Output the [X, Y] coordinate of the center of the cell containing the given text.  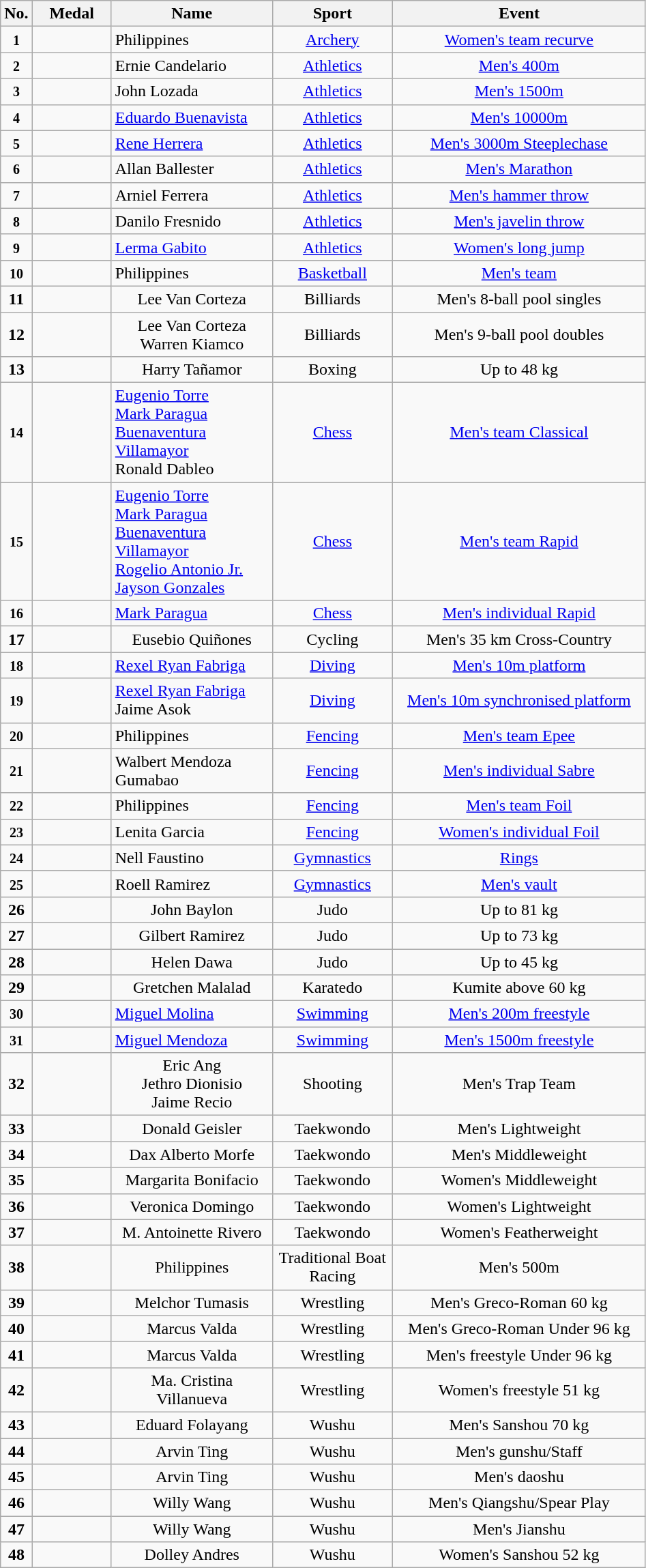
Lenita Garcia [192, 832]
Miguel Molina [192, 1014]
Men's individual Rapid [518, 613]
No. [16, 14]
5 [16, 143]
Men's Sanshou 70 kg [518, 1425]
Eugenio TorreMark ParaguaBuenaventura VillamayorRogelio Antonio Jr.Jayson Gonzales [192, 542]
1 [16, 40]
11 [16, 299]
40 [16, 1329]
Gretchen Malalad [192, 988]
Men's javelin throw [518, 221]
Eduard Folayang [192, 1425]
Nell Faustino [192, 858]
Men's team [518, 273]
Ernie Candelario [192, 66]
29 [16, 988]
Men's individual Sabre [518, 771]
2 [16, 66]
Men's 10m platform [518, 665]
Boxing [332, 370]
30 [16, 1014]
Margarita Bonifacio [192, 1180]
Rings [518, 858]
Women's Sanshou 52 kg [518, 1555]
Men's Lightweight [518, 1129]
Men's vault [518, 884]
Donald Geisler [192, 1129]
Danilo Fresnido [192, 221]
Archery [332, 40]
Roell Ramirez [192, 884]
Women's team recurve [518, 40]
41 [16, 1354]
Melchor Tumasis [192, 1303]
Up to 48 kg [518, 370]
42 [16, 1389]
Lee Van Corteza Warren Kiamco [192, 334]
Name [192, 14]
Men's 10000m [518, 117]
John Lozada [192, 91]
15 [16, 542]
Men's Jianshu [518, 1529]
John Baylon [192, 910]
33 [16, 1129]
Men's Greco-Roman Under 96 kg [518, 1329]
Helen Dawa [192, 961]
Men's 3000m Steeplechase [518, 143]
46 [16, 1503]
Lerma Gabito [192, 247]
Up to 45 kg [518, 961]
Men's Marathon [518, 169]
Women's individual Foil [518, 832]
Women's Lightweight [518, 1206]
8 [16, 221]
34 [16, 1155]
Men's hammer throw [518, 195]
39 [16, 1303]
Miguel Mendoza [192, 1040]
35 [16, 1180]
Arniel Ferrera [192, 195]
Kumite above 60 kg [518, 988]
21 [16, 771]
Women's Middleweight [518, 1180]
Men's Middleweight [518, 1155]
Walbert Mendoza Gumabao [192, 771]
Cycling [332, 639]
Men's 1500m [518, 91]
43 [16, 1425]
Men's daoshu [518, 1477]
Men's Greco-Roman 60 kg [518, 1303]
Medal [72, 14]
Mark Paragua [192, 613]
Men's team Classical [518, 433]
Up to 73 kg [518, 935]
Eusebio Quiñones [192, 639]
16 [16, 613]
6 [16, 169]
Men's 8-ball pool singles [518, 299]
Harry Tañamor [192, 370]
Dax Alberto Morfe [192, 1155]
Men's 9-ball pool doubles [518, 334]
Karatedo [332, 988]
Men's gunshu/Staff [518, 1451]
Lee Van Corteza [192, 299]
26 [16, 910]
47 [16, 1529]
Sport [332, 14]
Allan Ballester [192, 169]
27 [16, 935]
Women's freestyle 51 kg [518, 1389]
Men's 10m synchronised platform [518, 700]
Gilbert Ramirez [192, 935]
Eduardo Buenavista [192, 117]
Up to 81 kg [518, 910]
Ma. Cristina Villanueva [192, 1389]
Men's 400m [518, 66]
18 [16, 665]
28 [16, 961]
10 [16, 273]
Basketball [332, 273]
19 [16, 700]
25 [16, 884]
20 [16, 736]
Men's 1500m freestyle [518, 1040]
37 [16, 1232]
44 [16, 1451]
17 [16, 639]
3 [16, 91]
Event [518, 14]
Men's 35 km Cross-Country [518, 639]
Men's freestyle Under 96 kg [518, 1354]
22 [16, 806]
Men's team Rapid [518, 542]
Men's 500m [518, 1268]
4 [16, 117]
24 [16, 858]
13 [16, 370]
Men's Qiangshu/Spear Play [518, 1503]
9 [16, 247]
32 [16, 1084]
23 [16, 832]
Women's long jump [518, 247]
M. Antoinette Rivero [192, 1232]
36 [16, 1206]
Rexel Ryan FabrigaJaime Asok [192, 700]
Women's Featherweight [518, 1232]
31 [16, 1040]
Rexel Ryan Fabriga [192, 665]
Rene Herrera [192, 143]
Eric AngJethro DionisioJaime Recio [192, 1084]
Men's 200m freestyle [518, 1014]
Men's Trap Team [518, 1084]
45 [16, 1477]
Dolley Andres [192, 1555]
38 [16, 1268]
Shooting [332, 1084]
48 [16, 1555]
12 [16, 334]
Men's team Epee [518, 736]
Veronica Domingo [192, 1206]
Traditional Boat Racing [332, 1268]
Eugenio TorreMark ParaguaBuenaventura VillamayorRonald Dableo [192, 433]
14 [16, 433]
7 [16, 195]
Men's team Foil [518, 806]
